Return (x, y) of the center of cell containing provided text 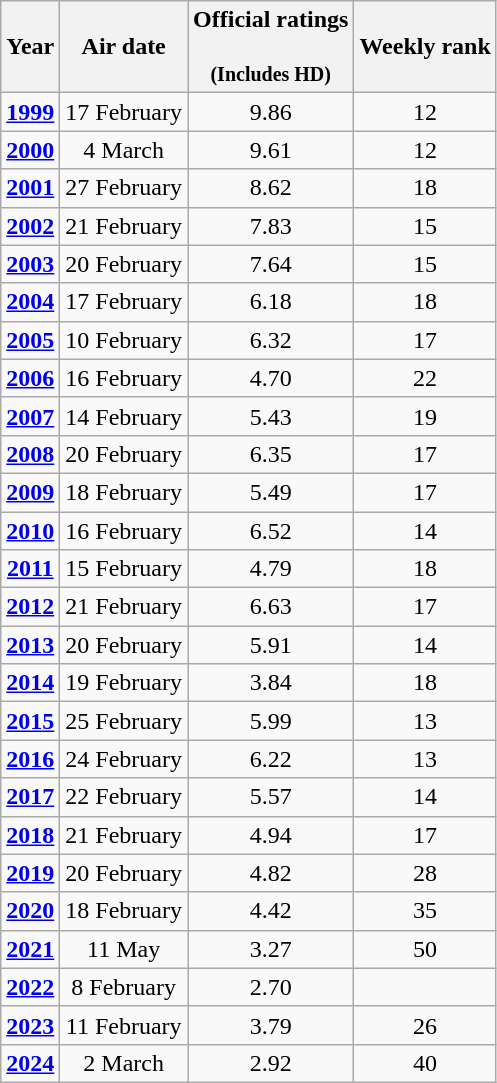
11 May (124, 949)
2011 (30, 569)
8 February (124, 987)
2005 (30, 340)
2002 (30, 226)
5.49 (271, 492)
25 February (124, 721)
14 February (124, 416)
2006 (30, 378)
6.32 (271, 340)
2018 (30, 835)
8.62 (271, 188)
2003 (30, 264)
4.94 (271, 835)
22 February (124, 797)
4.42 (271, 911)
7.64 (271, 264)
2012 (30, 607)
4.79 (271, 569)
2.92 (271, 1063)
2 March (124, 1063)
2024 (30, 1063)
4.82 (271, 873)
2017 (30, 797)
2022 (30, 987)
24 February (124, 759)
19 (425, 416)
2009 (30, 492)
2008 (30, 454)
3.79 (271, 1025)
4.70 (271, 378)
3.84 (271, 683)
5.99 (271, 721)
2001 (30, 188)
10 February (124, 340)
2.70 (271, 987)
2021 (30, 949)
5.43 (271, 416)
6.18 (271, 302)
28 (425, 873)
6.22 (271, 759)
6.63 (271, 607)
6.52 (271, 531)
26 (425, 1025)
5.57 (271, 797)
1999 (30, 112)
Year (30, 47)
15 February (124, 569)
40 (425, 1063)
35 (425, 911)
50 (425, 949)
2013 (30, 645)
5.91 (271, 645)
22 (425, 378)
2007 (30, 416)
Official ratings(Includes HD) (271, 47)
Weekly rank (425, 47)
27 February (124, 188)
2015 (30, 721)
11 February (124, 1025)
2004 (30, 302)
Air date (124, 47)
7.83 (271, 226)
2023 (30, 1025)
2014 (30, 683)
4 March (124, 150)
2019 (30, 873)
2000 (30, 150)
9.86 (271, 112)
3.27 (271, 949)
2016 (30, 759)
2020 (30, 911)
9.61 (271, 150)
19 February (124, 683)
6.35 (271, 454)
2010 (30, 531)
